Output the (x, y) coordinate of the center of the cell containing the given text.  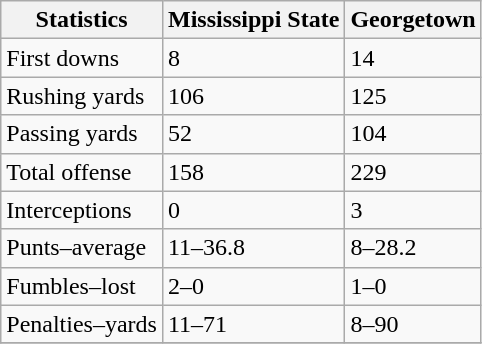
Penalties–yards (82, 324)
8–90 (413, 324)
52 (253, 134)
158 (253, 172)
Interceptions (82, 210)
14 (413, 58)
Mississippi State (253, 20)
Georgetown (413, 20)
11–36.8 (253, 248)
Passing yards (82, 134)
Punts–average (82, 248)
229 (413, 172)
Total offense (82, 172)
2–0 (253, 286)
11–71 (253, 324)
8–28.2 (413, 248)
First downs (82, 58)
1–0 (413, 286)
125 (413, 96)
106 (253, 96)
Rushing yards (82, 96)
104 (413, 134)
Fumbles–lost (82, 286)
0 (253, 210)
Statistics (82, 20)
3 (413, 210)
8 (253, 58)
